Identify which cell holds the provided text, then report its (X, Y) central coordinate. 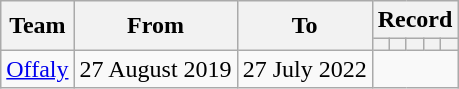
27 July 2022 (304, 69)
To (304, 26)
Record (415, 20)
From (156, 26)
Offaly (38, 69)
Team (38, 26)
27 August 2019 (156, 69)
